Capture the cell that displays the provided text and extract its (x, y) central coordinate. 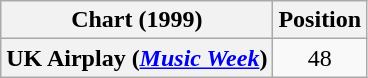
Position (320, 20)
Chart (1999) (137, 20)
UK Airplay (Music Week) (137, 58)
48 (320, 58)
